Capture the cell that displays the provided text and extract its [x, y] central coordinate. 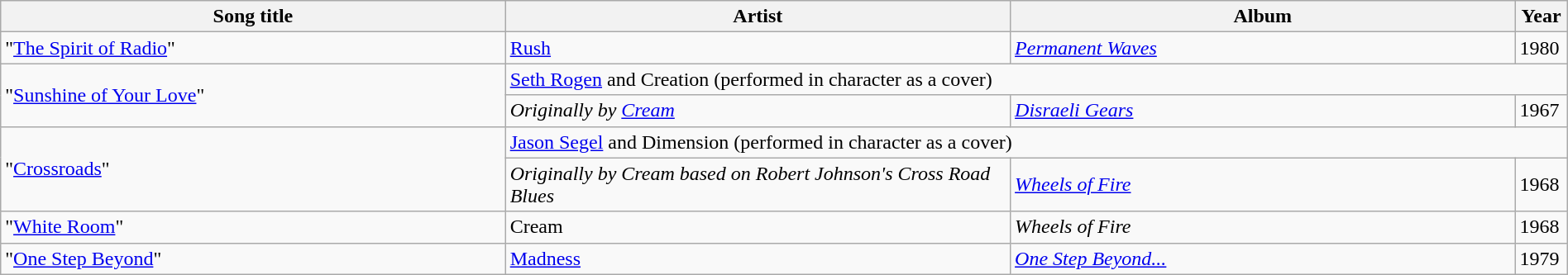
"White Room" [253, 227]
Rush [758, 48]
Cream [758, 227]
1979 [1542, 258]
"Crossroads" [253, 168]
Permanent Waves [1263, 48]
1980 [1542, 48]
Seth Rogen and Creation (performed in character as a cover) [1036, 79]
Originally by Cream based on Robert Johnson's Cross Road Blues [758, 185]
1967 [1542, 111]
Disraeli Gears [1263, 111]
One Step Beyond... [1263, 258]
Artist [758, 17]
"One Step Beyond" [253, 258]
Year [1542, 17]
Song title [253, 17]
Jason Segel and Dimension (performed in character as a cover) [1036, 142]
Madness [758, 258]
"Sunshine of Your Love" [253, 95]
"The Spirit of Radio" [253, 48]
Album [1263, 17]
Originally by Cream [758, 111]
